Identify which cell holds the provided text, then report its (X, Y) central coordinate. 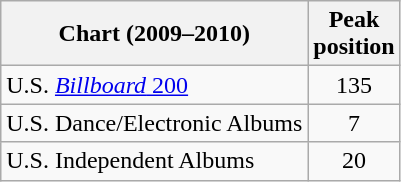
U.S. Independent Albums (154, 161)
Chart (2009–2010) (154, 34)
U.S. Dance/Electronic Albums (154, 123)
135 (354, 85)
20 (354, 161)
Peakposition (354, 34)
7 (354, 123)
U.S. Billboard 200 (154, 85)
